Scan for the cell matching the given text and deliver its (X, Y) coordinate at center. 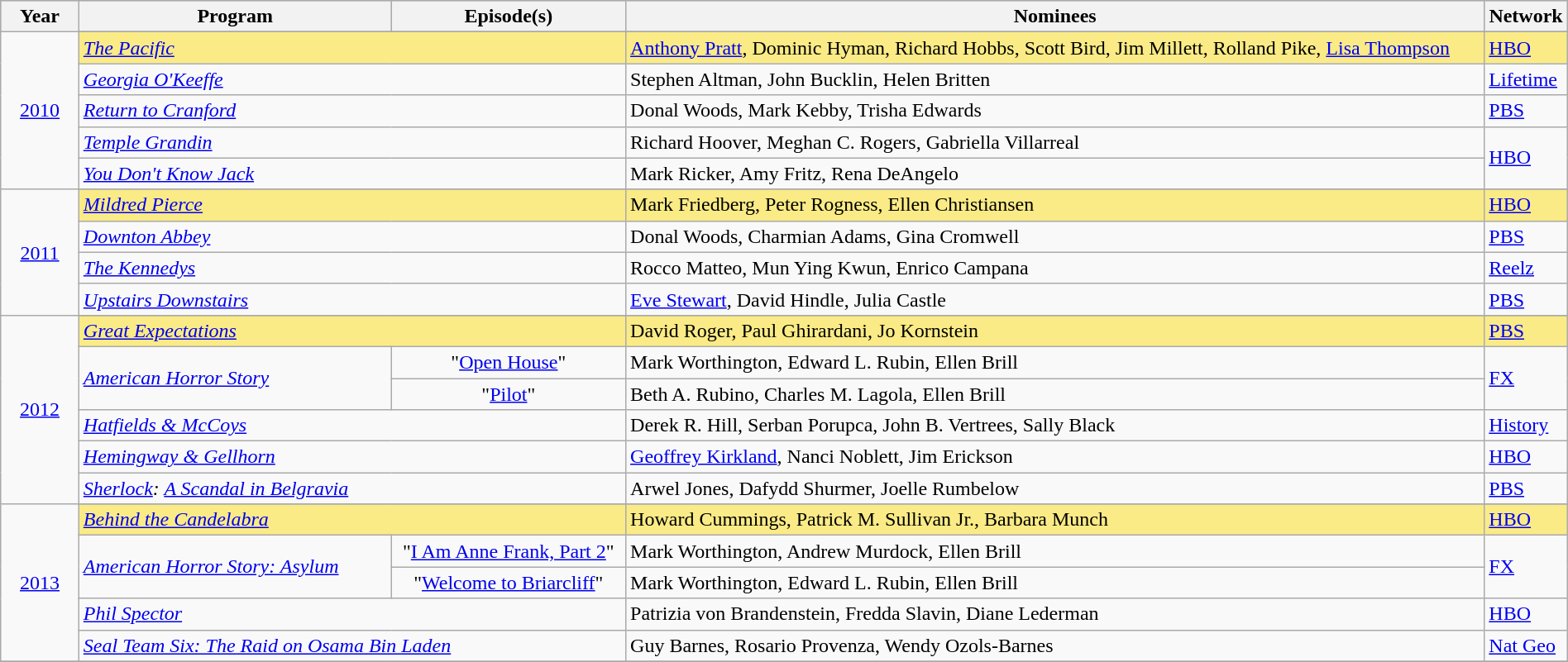
History (1526, 426)
Anthony Pratt, Dominic Hyman, Richard Hobbs, Scott Bird, Jim Millett, Rolland Pike, Lisa Thompson (1055, 48)
The Pacific (352, 48)
Sherlock: A Scandal in Belgravia (352, 488)
Donal Woods, Mark Kebby, Trisha Edwards (1055, 111)
Phil Spector (352, 614)
2012 (40, 409)
Downton Abbey (352, 236)
Reelz (1526, 268)
Lifetime (1526, 79)
Year (40, 17)
American Horror Story (235, 378)
American Horror Story: Asylum (235, 567)
"Welcome to Briarcliff" (508, 583)
Seal Team Six: The Raid on Osama Bin Laden (352, 645)
Mark Ricker, Amy Fritz, Rena DeAngelo (1055, 174)
Return to Cranford (352, 111)
Network (1526, 17)
Nominees (1055, 17)
Upstairs Downstairs (352, 299)
The Kennedys (352, 268)
Geoffrey Kirkland, Nanci Noblett, Jim Erickson (1055, 457)
2010 (40, 111)
"Open House" (508, 362)
Temple Grandin (352, 142)
Beth A. Rubino, Charles M. Lagola, Ellen Brill (1055, 394)
2013 (40, 583)
Arwel Jones, Dafydd Shurmer, Joelle Rumbelow (1055, 488)
Episode(s) (508, 17)
"I Am Anne Frank, Part 2" (508, 551)
Donal Woods, Charmian Adams, Gina Cromwell (1055, 236)
Hatfields & McCoys (352, 426)
Rocco Matteo, Mun Ying Kwun, Enrico Campana (1055, 268)
Nat Geo (1526, 645)
Mark Worthington, Andrew Murdock, Ellen Brill (1055, 551)
Georgia O'Keeffe (352, 79)
Derek R. Hill, Serban Porupca, John B. Vertrees, Sally Black (1055, 426)
David Roger, Paul Ghirardani, Jo Kornstein (1055, 331)
Patrizia von Brandenstein, Fredda Slavin, Diane Lederman (1055, 614)
Howard Cummings, Patrick M. Sullivan Jr., Barbara Munch (1055, 520)
Richard Hoover, Meghan C. Rogers, Gabriella Villarreal (1055, 142)
2011 (40, 252)
"Pilot" (508, 394)
Behind the Candelabra (352, 520)
Eve Stewart, David Hindle, Julia Castle (1055, 299)
Guy Barnes, Rosario Provenza, Wendy Ozols-Barnes (1055, 645)
Mark Friedberg, Peter Rogness, Ellen Christiansen (1055, 205)
Program (235, 17)
Great Expectations (352, 331)
Stephen Altman, John Bucklin, Helen Britten (1055, 79)
You Don't Know Jack (352, 174)
Hemingway & Gellhorn (352, 457)
Mildred Pierce (352, 205)
